Extract the (X, Y) coordinate from the center of the cell holding the provided text.  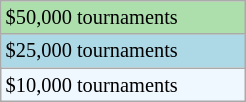
$25,000 tournaments (124, 51)
$50,000 tournaments (124, 17)
$10,000 tournaments (124, 85)
